For the text-containing cell, return its midpoint in [X, Y] coordinate format. 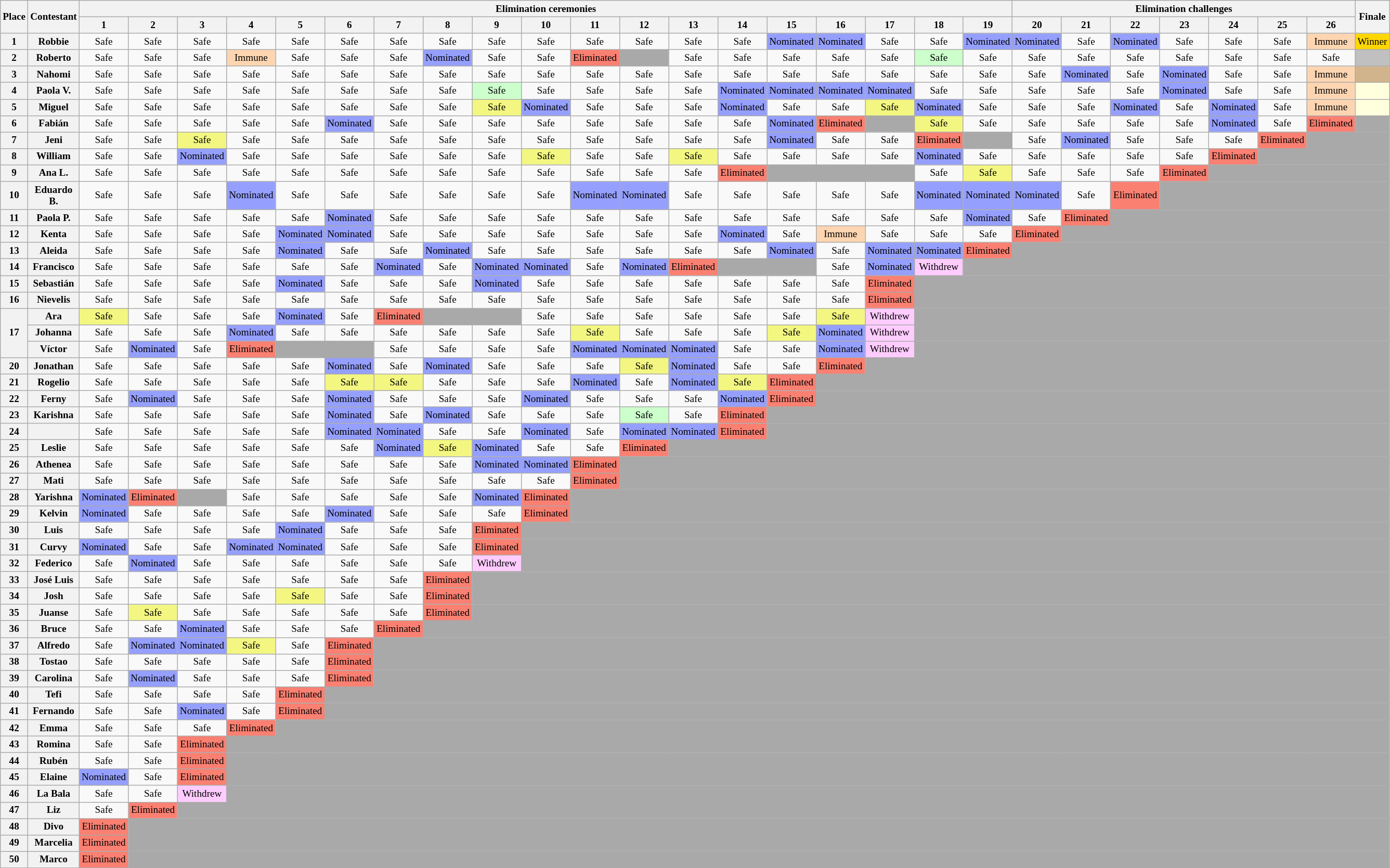
19 [988, 25]
William [54, 157]
Yarishna [54, 498]
Francisco [54, 267]
Tefi [54, 695]
29 [15, 514]
Kelvin [54, 514]
Tostao [54, 662]
Elimination ceremonies [546, 9]
Contestant [54, 17]
Ferny [54, 399]
Miguel [54, 107]
34 [15, 596]
Curvy [54, 547]
39 [15, 679]
Sebastián [54, 283]
Aleida [54, 251]
Nahomi [54, 74]
Ana L. [54, 173]
18 [939, 25]
43 [15, 744]
Jeni [54, 140]
Rogelio [54, 382]
38 [15, 662]
46 [15, 794]
33 [15, 580]
Rubén [54, 761]
Jonathan [54, 366]
48 [15, 826]
La Bala [54, 794]
Winner [1372, 42]
Carolina [54, 679]
50 [15, 860]
Robbie [54, 42]
Liz [54, 810]
Place [15, 17]
Elaine [54, 778]
47 [15, 810]
Finale [1372, 17]
30 [15, 530]
37 [15, 645]
Romina [54, 744]
Kenta [54, 234]
Marcelia [54, 843]
Karishna [54, 415]
28 [15, 498]
44 [15, 761]
Fabián [54, 124]
35 [15, 613]
32 [15, 563]
Paola P. [54, 218]
Marco [54, 860]
Nievelis [54, 300]
Elimination challenges [1184, 9]
Ara [54, 317]
Athenea [54, 464]
Alfredo [54, 645]
42 [15, 728]
Juanse [54, 613]
Federico [54, 563]
Mati [54, 481]
José Luis [54, 580]
Luis [54, 530]
40 [15, 695]
Divo [54, 826]
Josh [54, 596]
31 [15, 547]
Fernando [54, 711]
Johanna [54, 333]
Paola V. [54, 91]
45 [15, 778]
Eduardo B. [54, 196]
Leslie [54, 448]
Roberto [54, 58]
Bruce [54, 629]
Víctor [54, 349]
49 [15, 843]
27 [15, 481]
Emma [54, 728]
36 [15, 629]
41 [15, 711]
